Locate the cell with the specified text and output its (x, y) center coordinate. 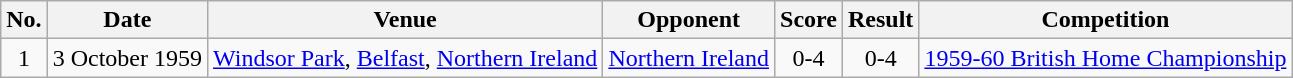
Opponent (689, 20)
1959-60 British Home Championship (1106, 58)
Venue (406, 20)
3 October 1959 (127, 58)
Northern Ireland (689, 58)
1 (24, 58)
Date (127, 20)
Competition (1106, 20)
Score (809, 20)
Windsor Park, Belfast, Northern Ireland (406, 58)
No. (24, 20)
Result (880, 20)
